Return the [x, y] coordinate for the center point of the cell that contains the specified text.  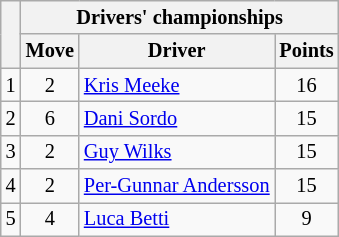
3 [11, 152]
Points [307, 51]
Driver [177, 51]
Kris Meeke [177, 85]
9 [307, 219]
5 [11, 219]
Luca Betti [177, 219]
6 [50, 118]
Guy Wilks [177, 152]
16 [307, 85]
Move [50, 51]
Per-Gunnar Andersson [177, 186]
Dani Sordo [177, 118]
1 [11, 85]
Drivers' championships [180, 17]
